Pinpoint the cell where the given text exists, returning its [X, Y] midpoint coordinate. 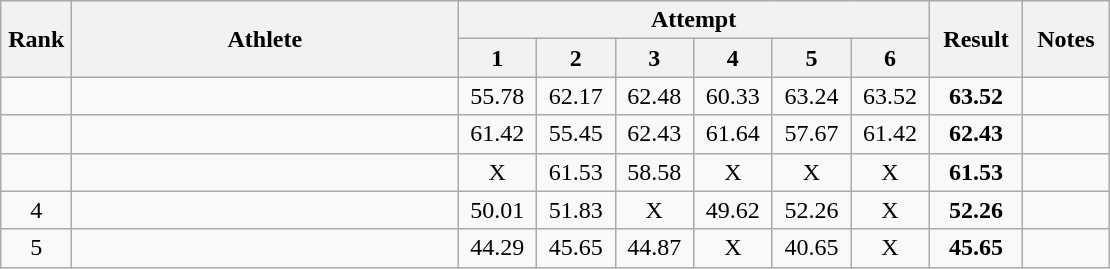
Attempt [694, 20]
62.48 [654, 96]
60.33 [734, 96]
Notes [1066, 39]
57.67 [812, 134]
6 [890, 58]
51.83 [576, 210]
Rank [36, 39]
62.17 [576, 96]
61.64 [734, 134]
44.29 [498, 248]
55.78 [498, 96]
44.87 [654, 248]
49.62 [734, 210]
58.58 [654, 172]
3 [654, 58]
Athlete [265, 39]
2 [576, 58]
40.65 [812, 248]
50.01 [498, 210]
Result [976, 39]
63.24 [812, 96]
55.45 [576, 134]
1 [498, 58]
